Capture the cell that displays the provided text and extract its [x, y] central coordinate. 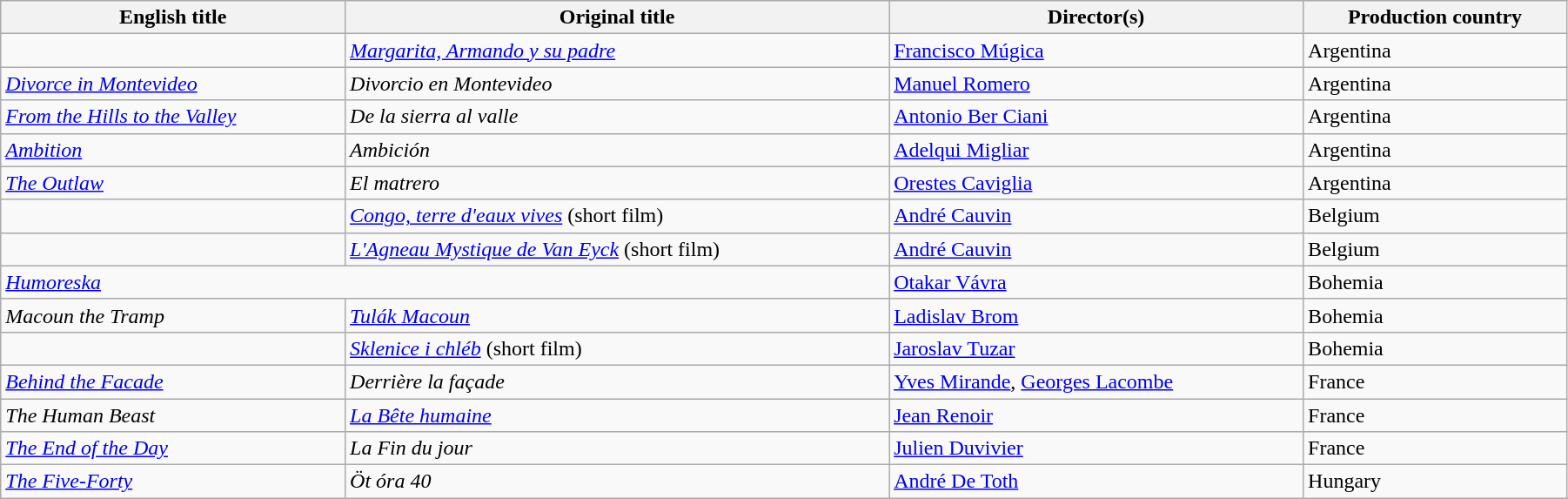
Jean Renoir [1096, 415]
Congo, terre d'eaux vives (short film) [618, 216]
La Bête humaine [618, 415]
Ambición [618, 150]
Behind the Facade [173, 381]
Humoreska [446, 282]
Derrière la façade [618, 381]
Adelqui Migliar [1096, 150]
André De Toth [1096, 482]
Production country [1436, 17]
Director(s) [1096, 17]
Original title [618, 17]
De la sierra al valle [618, 117]
Julien Duvivier [1096, 448]
The Human Beast [173, 415]
Manuel Romero [1096, 84]
Antonio Ber Ciani [1096, 117]
Ladislav Brom [1096, 315]
Divorcio en Montevideo [618, 84]
L'Agneau Mystique de Van Eyck (short film) [618, 249]
Hungary [1436, 482]
Divorce in Montevideo [173, 84]
Margarita, Armando y su padre [618, 51]
From the Hills to the Valley [173, 117]
Yves Mirande, Georges Lacombe [1096, 381]
Macoun the Tramp [173, 315]
The Five-Forty [173, 482]
La Fin du jour [618, 448]
The End of the Day [173, 448]
Otakar Vávra [1096, 282]
English title [173, 17]
Ambition [173, 150]
Sklenice i chléb (short film) [618, 348]
Orestes Caviglia [1096, 183]
Öt óra 40 [618, 482]
Tulák Macoun [618, 315]
El matrero [618, 183]
Francisco Múgica [1096, 51]
Jaroslav Tuzar [1096, 348]
The Outlaw [173, 183]
